Locate the cell with the specified text and output its [x, y] center coordinate. 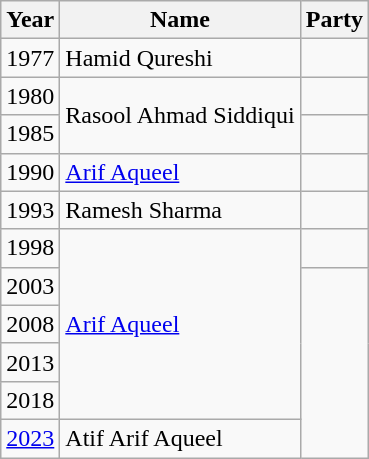
1998 [30, 248]
1990 [30, 172]
1980 [30, 96]
Hamid Qureshi [180, 58]
2008 [30, 324]
1985 [30, 134]
2003 [30, 286]
2023 [30, 438]
1993 [30, 210]
Ramesh Sharma [180, 210]
Party [334, 20]
Year [30, 20]
1977 [30, 58]
2013 [30, 362]
2018 [30, 400]
Rasool Ahmad Siddiqui [180, 115]
Atif Arif Aqueel [180, 438]
Name [180, 20]
